From the cell containing the given text, extract its center point as [x, y] coordinate. 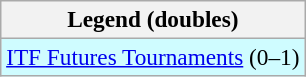
Legend (doubles) [153, 19]
ITF Futures Tournaments (0–1) [153, 57]
